From the cell containing the given text, extract its center point as (X, Y) coordinate. 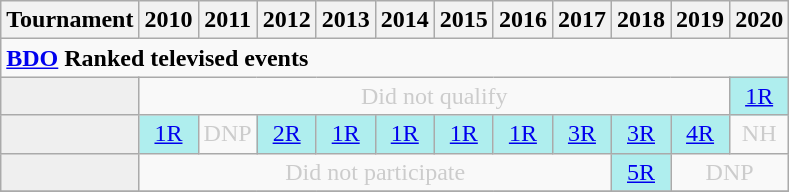
2R (286, 134)
Did not qualify (434, 96)
NH (760, 134)
2012 (286, 20)
2017 (582, 20)
BDO Ranked televised events (395, 58)
Did not participate (376, 172)
2014 (404, 20)
2011 (228, 20)
2019 (700, 20)
2015 (464, 20)
2018 (640, 20)
2010 (168, 20)
4R (700, 134)
Tournament (70, 20)
2016 (522, 20)
2020 (760, 20)
5R (640, 172)
2013 (346, 20)
